Return the [x, y] coordinate for the center point of the cell that contains the specified text.  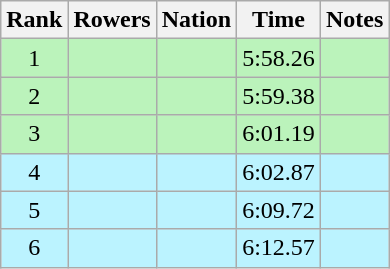
6:01.19 [279, 134]
5:58.26 [279, 58]
Rowers [112, 20]
3 [34, 134]
4 [34, 172]
Notes [354, 20]
5 [34, 210]
6:12.57 [279, 248]
6:09.72 [279, 210]
Nation [196, 20]
6:02.87 [279, 172]
6 [34, 248]
5:59.38 [279, 96]
1 [34, 58]
Time [279, 20]
Rank [34, 20]
2 [34, 96]
